Provide the (X, Y) coordinate of the cell's center where the given text is located.  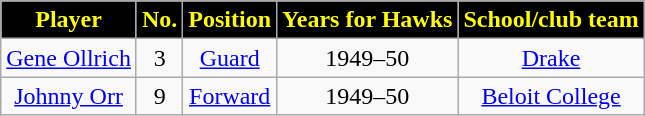
No. (159, 20)
9 (159, 96)
3 (159, 58)
School/club team (551, 20)
Years for Hawks (368, 20)
Drake (551, 58)
Beloit College (551, 96)
Position (230, 20)
Forward (230, 96)
Gene Ollrich (69, 58)
Player (69, 20)
Guard (230, 58)
Johnny Orr (69, 96)
